Capture the cell that displays the provided text and extract its [X, Y] central coordinate. 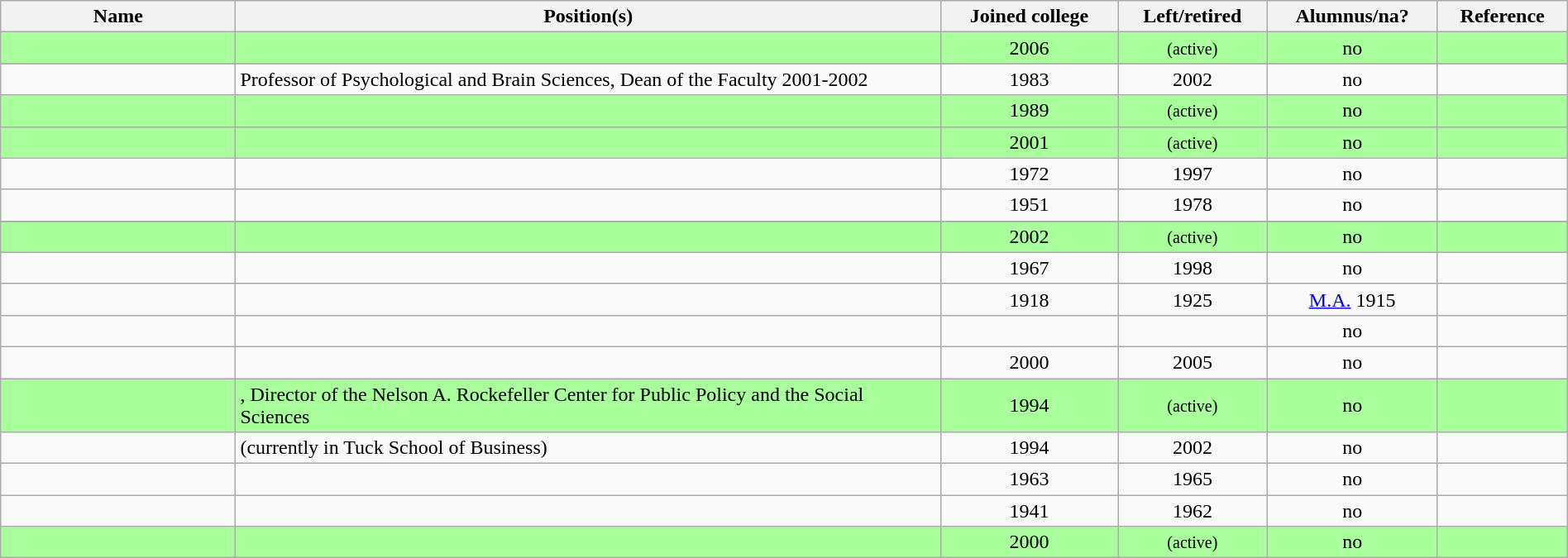
1918 [1029, 299]
Position(s) [589, 17]
Alumnus/na? [1352, 17]
1925 [1193, 299]
1962 [1193, 511]
1997 [1193, 174]
1978 [1193, 205]
1989 [1029, 111]
M.A. 1915 [1352, 299]
1965 [1193, 479]
Joined college [1029, 17]
, Director of the Nelson A. Rockefeller Center for Public Policy and the Social Sciences [589, 405]
1941 [1029, 511]
2005 [1193, 362]
Professor of Psychological and Brain Sciences, Dean of the Faculty 2001-2002 [589, 79]
1951 [1029, 205]
(currently in Tuck School of Business) [589, 448]
Name [118, 17]
1967 [1029, 268]
1998 [1193, 268]
Reference [1502, 17]
2006 [1029, 48]
2001 [1029, 142]
1972 [1029, 174]
1963 [1029, 479]
1983 [1029, 79]
Left/retired [1193, 17]
